Identify which cell holds the provided text, then report its [x, y] central coordinate. 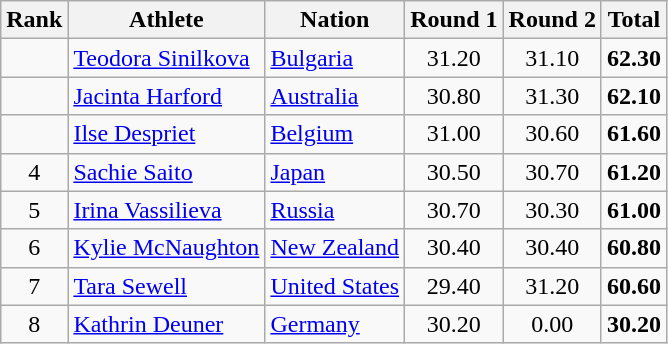
61.20 [634, 172]
Russia [335, 210]
5 [34, 210]
Germany [335, 324]
Irina Vassilieva [166, 210]
Nation [335, 20]
8 [34, 324]
Kylie McNaughton [166, 248]
61.60 [634, 134]
Teodora Sinilkova [166, 58]
31.30 [552, 96]
60.80 [634, 248]
62.10 [634, 96]
61.00 [634, 210]
Jacinta Harford [166, 96]
Tara Sewell [166, 286]
0.00 [552, 324]
Ilse Despriet [166, 134]
31.00 [454, 134]
Round 2 [552, 20]
29.40 [454, 286]
Belgium [335, 134]
7 [34, 286]
Total [634, 20]
Japan [335, 172]
30.50 [454, 172]
Kathrin Deuner [166, 324]
31.10 [552, 58]
Australia [335, 96]
6 [34, 248]
30.60 [552, 134]
Bulgaria [335, 58]
Athlete [166, 20]
New Zealand [335, 248]
4 [34, 172]
Round 1 [454, 20]
30.80 [454, 96]
60.60 [634, 286]
Rank [34, 20]
62.30 [634, 58]
United States [335, 286]
30.30 [552, 210]
Sachie Saito [166, 172]
